Output the [X, Y] coordinate of the center of the cell containing the given text.  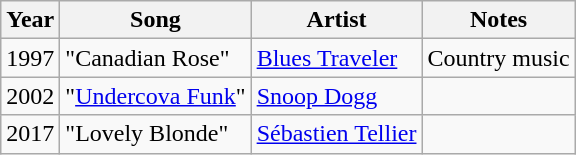
Song [156, 20]
Country music [498, 58]
Snoop Dogg [336, 96]
1997 [30, 58]
2017 [30, 134]
Sébastien Tellier [336, 134]
Notes [498, 20]
Artist [336, 20]
"Lovely Blonde" [156, 134]
Blues Traveler [336, 58]
2002 [30, 96]
"Undercova Funk" [156, 96]
"Canadian Rose" [156, 58]
Year [30, 20]
